For the text-containing cell, return its midpoint in (X, Y) coordinate format. 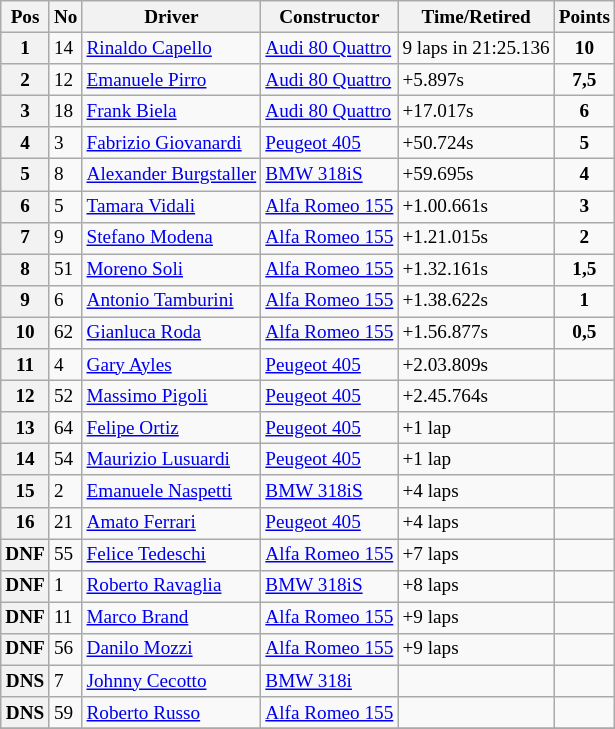
+1.21.015s (476, 238)
Tamara Vidali (172, 206)
Moreno Soli (172, 270)
16 (26, 523)
Frank Biela (172, 111)
Roberto Ravaglia (172, 586)
52 (66, 396)
+50.724s (476, 143)
+1.38.622s (476, 301)
+1.00.661s (476, 206)
+2.45.764s (476, 396)
59 (66, 713)
+8 laps (476, 586)
54 (66, 460)
Marco Brand (172, 618)
56 (66, 649)
1,5 (584, 270)
Alexander Burgstaller (172, 175)
+2.03.809s (476, 365)
Time/Retired (476, 17)
Points (584, 17)
7,5 (584, 80)
+59.695s (476, 175)
Fabrizio Giovanardi (172, 143)
64 (66, 428)
51 (66, 270)
+1.32.161s (476, 270)
62 (66, 333)
Gary Ayles (172, 365)
9 laps in 21:25.136 (476, 48)
Felice Tedeschi (172, 554)
13 (26, 428)
Emanuele Naspetti (172, 491)
+7 laps (476, 554)
Emanuele Pirro (172, 80)
Danilo Mozzi (172, 649)
0,5 (584, 333)
21 (66, 523)
BMW 318i (330, 681)
+17.017s (476, 111)
Amato Ferrari (172, 523)
Felipe Ortiz (172, 428)
Pos (26, 17)
15 (26, 491)
55 (66, 554)
Massimo Pigoli (172, 396)
+5.897s (476, 80)
Maurizio Lusuardi (172, 460)
Stefano Modena (172, 238)
Roberto Russo (172, 713)
Gianluca Roda (172, 333)
Constructor (330, 17)
No (66, 17)
18 (66, 111)
Antonio Tamburini (172, 301)
Driver (172, 17)
Rinaldo Capello (172, 48)
Johnny Cecotto (172, 681)
+1.56.877s (476, 333)
